Extract the [X, Y] coordinate from the center of the cell holding the provided text.  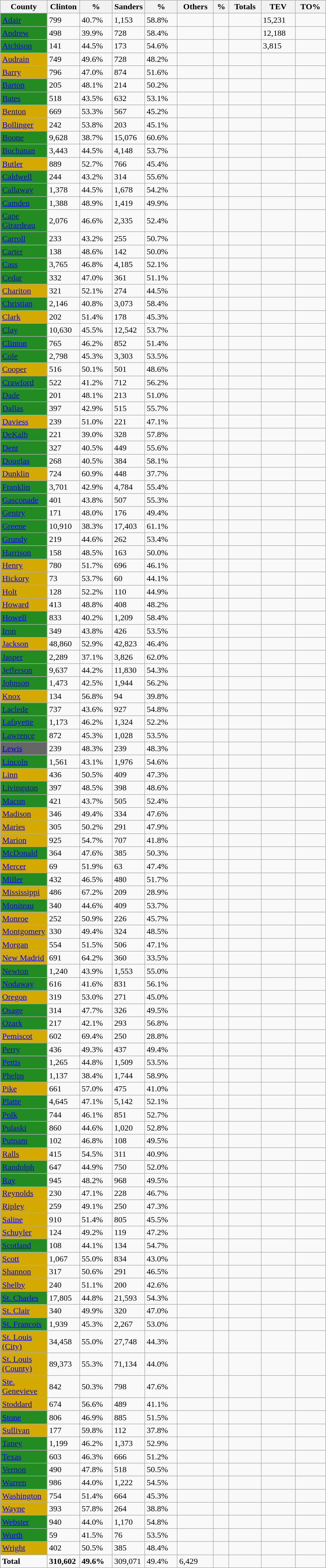
2,335 [129, 221]
Bates [24, 98]
310,602 [63, 1561]
449 [129, 448]
448 [129, 474]
67.2% [96, 892]
874 [129, 72]
1,388 [63, 203]
62.0% [161, 657]
1,744 [129, 1076]
Lafayette [24, 722]
311 [129, 1154]
56.1% [161, 984]
28.9% [161, 892]
Cole [24, 356]
Hickory [24, 578]
Reynolds [24, 1193]
3,073 [129, 304]
69.4% [96, 1036]
327 [63, 448]
1,378 [63, 190]
Totals [245, 7]
71,134 [129, 1364]
124 [63, 1233]
927 [129, 709]
203 [129, 124]
252 [63, 919]
647 [63, 1167]
39.0% [96, 435]
58.8% [161, 20]
603 [63, 1457]
50.6% [96, 1272]
833 [63, 618]
Dallas [24, 409]
415 [63, 1154]
Pulaski [24, 1128]
691 [63, 958]
St. Louis (City) [24, 1342]
12,542 [129, 330]
766 [129, 164]
County [24, 7]
38.7% [96, 137]
Ralls [24, 1154]
45.2% [161, 111]
102 [63, 1141]
Lawrence [24, 735]
831 [129, 984]
749 [63, 59]
2,146 [63, 304]
1,373 [129, 1443]
664 [129, 1496]
798 [129, 1386]
48.4% [161, 1548]
259 [63, 1206]
46.6% [96, 221]
3,701 [63, 487]
Johnson [24, 683]
426 [129, 631]
Marion [24, 840]
515 [129, 409]
141 [63, 46]
42.5% [96, 683]
349 [63, 631]
486 [63, 892]
4,784 [129, 487]
6,429 [195, 1561]
4,148 [129, 151]
3,826 [129, 657]
128 [63, 591]
53.4% [161, 539]
1,561 [63, 761]
41.0% [161, 1089]
41.2% [96, 382]
47.8% [96, 1470]
Polk [24, 1115]
St. Clair [24, 1311]
Jackson [24, 644]
69 [63, 866]
Nodaway [24, 984]
421 [63, 801]
200 [129, 1285]
Perry [24, 1049]
40.7% [96, 20]
52.8% [161, 1128]
724 [63, 474]
48,860 [63, 644]
89,373 [63, 1364]
Livingston [24, 788]
925 [63, 840]
Linn [24, 775]
Clark [24, 317]
3,443 [63, 151]
Wayne [24, 1509]
Jefferson [24, 670]
DeKalb [24, 435]
Barton [24, 85]
Cass [24, 265]
554 [63, 945]
Mississippi [24, 892]
Oregon [24, 997]
Pemiscot [24, 1036]
Maries [24, 827]
330 [63, 932]
707 [129, 840]
48.8% [96, 605]
317 [63, 1272]
48.0% [96, 513]
1,209 [129, 618]
53.3% [96, 111]
852 [129, 343]
398 [129, 788]
34,458 [63, 1342]
201 [63, 396]
268 [63, 461]
15,076 [129, 137]
799 [63, 20]
17,805 [63, 1298]
Gentry [24, 513]
Warren [24, 1483]
1,170 [129, 1522]
489 [129, 1404]
Sullivan [24, 1430]
37.7% [161, 474]
360 [129, 958]
Scotland [24, 1246]
Clay [24, 330]
52.0% [161, 1167]
401 [63, 500]
Scott [24, 1259]
3,303 [129, 356]
393 [63, 1509]
53.1% [161, 98]
40.2% [96, 618]
1,944 [129, 683]
217 [63, 1023]
696 [129, 565]
264 [129, 1509]
55.7% [161, 409]
45.4% [161, 164]
173 [129, 46]
3,765 [63, 265]
50.7% [161, 238]
384 [129, 461]
Washington [24, 1496]
58.1% [161, 461]
Howell [24, 618]
244 [63, 177]
240 [63, 1285]
408 [129, 605]
1,067 [63, 1259]
46.3% [96, 1457]
402 [63, 1548]
Howard [24, 605]
321 [63, 291]
60.9% [96, 474]
507 [129, 500]
58.9% [161, 1076]
54.2% [161, 190]
842 [63, 1386]
Ste. Genevieve [24, 1386]
1,020 [129, 1128]
37.8% [161, 1430]
Ozark [24, 1023]
Taney [24, 1443]
Atchison [24, 46]
910 [63, 1220]
45.1% [161, 124]
11,830 [129, 670]
Audrain [24, 59]
48.9% [96, 203]
142 [129, 252]
Camden [24, 203]
171 [63, 513]
765 [63, 343]
674 [63, 1404]
Caldwell [24, 177]
1,553 [129, 971]
490 [63, 1470]
Madison [24, 814]
55.4% [161, 487]
475 [129, 1089]
Putnam [24, 1141]
Stoddard [24, 1404]
43.7% [96, 801]
242 [63, 124]
38.8% [161, 1509]
15,231 [278, 20]
110 [129, 591]
754 [63, 1496]
46.4% [161, 644]
56.6% [96, 1404]
616 [63, 984]
50.1% [96, 369]
501 [129, 369]
Crawford [24, 382]
334 [129, 814]
Osage [24, 1010]
Harrison [24, 552]
1,678 [129, 190]
McDonald [24, 853]
St. Charles [24, 1298]
59 [63, 1535]
Adair [24, 20]
271 [129, 997]
47.9% [161, 827]
42.1% [96, 1023]
602 [63, 1036]
Others [195, 7]
21,593 [129, 1298]
Jasper [24, 657]
Mercer [24, 866]
Moniteau [24, 905]
177 [63, 1430]
885 [129, 1417]
1,028 [129, 735]
49.1% [96, 1206]
293 [129, 1023]
47.2% [161, 1233]
64.2% [96, 958]
163 [129, 552]
43.9% [96, 971]
Morgan [24, 945]
63 [129, 866]
73 [63, 578]
176 [129, 513]
522 [63, 382]
437 [129, 1049]
1,222 [129, 1483]
St. Francois [24, 1324]
112 [129, 1430]
Wright [24, 1548]
Webster [24, 1522]
76 [129, 1535]
Vernon [24, 1470]
506 [129, 945]
262 [129, 539]
1,173 [63, 722]
780 [63, 565]
Texas [24, 1457]
10,910 [63, 526]
Macon [24, 801]
364 [63, 853]
Christian [24, 304]
Cape Girardeau [24, 221]
45.7% [161, 919]
9,628 [63, 137]
46.9% [96, 1417]
43.0% [161, 1259]
47.4% [161, 866]
57.0% [96, 1089]
669 [63, 111]
38.4% [96, 1076]
1,419 [129, 203]
309,071 [129, 1561]
Iron [24, 631]
17,403 [129, 526]
230 [63, 1193]
39.8% [161, 696]
119 [129, 1233]
50.9% [96, 919]
346 [63, 814]
Barry [24, 72]
2,267 [129, 1324]
Grundy [24, 539]
44.2% [96, 670]
940 [63, 1522]
27,748 [129, 1342]
213 [129, 396]
Randolph [24, 1167]
1,976 [129, 761]
Holt [24, 591]
51.2% [161, 1457]
Carter [24, 252]
43.1% [96, 761]
43.6% [96, 709]
Platte [24, 1102]
968 [129, 1180]
2,289 [63, 657]
158 [63, 552]
94 [129, 696]
138 [63, 252]
60.6% [161, 137]
1,199 [63, 1443]
632 [129, 98]
37.1% [96, 657]
9,637 [63, 670]
712 [129, 382]
Saline [24, 1220]
305 [63, 827]
Callaway [24, 190]
Benton [24, 111]
41.8% [161, 840]
4,645 [63, 1102]
Henry [24, 565]
889 [63, 164]
Buchanan [24, 151]
872 [63, 735]
432 [63, 879]
41.6% [96, 984]
Franklin [24, 487]
Ripley [24, 1206]
Shannon [24, 1272]
805 [129, 1220]
Dunklin [24, 474]
42,823 [129, 644]
46.7% [161, 1193]
Stone [24, 1417]
Pike [24, 1089]
4,185 [129, 265]
274 [129, 291]
2,798 [63, 356]
Pettis [24, 1063]
Phelps [24, 1076]
33.5% [161, 958]
Andrew [24, 33]
320 [129, 1311]
228 [129, 1193]
796 [63, 72]
Greene [24, 526]
219 [63, 539]
851 [129, 1115]
209 [129, 892]
328 [129, 435]
361 [129, 278]
Knox [24, 696]
750 [129, 1167]
2,076 [63, 221]
43.5% [96, 98]
41.1% [161, 1404]
516 [63, 369]
Newton [24, 971]
59.8% [96, 1430]
42.6% [161, 1285]
413 [63, 605]
49.3% [96, 1049]
Shelby [24, 1285]
806 [63, 1417]
326 [129, 1010]
Lincoln [24, 761]
Butler [24, 164]
41.5% [96, 1535]
Chariton [24, 291]
Laclede [24, 709]
202 [63, 317]
737 [63, 709]
44.3% [161, 1342]
Cooper [24, 369]
61.1% [161, 526]
Montgomery [24, 932]
40.8% [96, 304]
St. Louis (County) [24, 1364]
332 [63, 278]
1,137 [63, 1076]
1,240 [63, 971]
661 [63, 1089]
319 [63, 997]
505 [129, 801]
Bollinger [24, 124]
Cedar [24, 278]
39.9% [96, 33]
51.9% [96, 866]
Worth [24, 1535]
Sanders [129, 7]
986 [63, 1483]
Dade [24, 396]
1,265 [63, 1063]
Schuyler [24, 1233]
567 [129, 111]
324 [129, 932]
1,509 [129, 1063]
47.7% [96, 1010]
1,324 [129, 722]
3,815 [278, 46]
Ray [24, 1180]
255 [129, 238]
TEV [278, 7]
205 [63, 85]
480 [129, 879]
60 [129, 578]
1,153 [129, 20]
744 [63, 1115]
51.6% [161, 72]
5,142 [129, 1102]
49.2% [96, 1233]
Boone [24, 137]
Total [24, 1561]
214 [129, 85]
38.3% [96, 526]
45.0% [161, 997]
945 [63, 1180]
498 [63, 33]
Gasconade [24, 500]
10,630 [63, 330]
233 [63, 238]
226 [129, 919]
12,188 [278, 33]
666 [129, 1457]
834 [129, 1259]
1,939 [63, 1324]
40.9% [161, 1154]
28.8% [161, 1036]
Lewis [24, 748]
Douglas [24, 461]
Daviess [24, 422]
Carroll [24, 238]
1,473 [63, 683]
Dent [24, 448]
860 [63, 1128]
178 [129, 317]
Miller [24, 879]
TO% [310, 7]
Monroe [24, 919]
53.8% [96, 124]
New Madrid [24, 958]
